For the text-containing cell, return its midpoint in (X, Y) coordinate format. 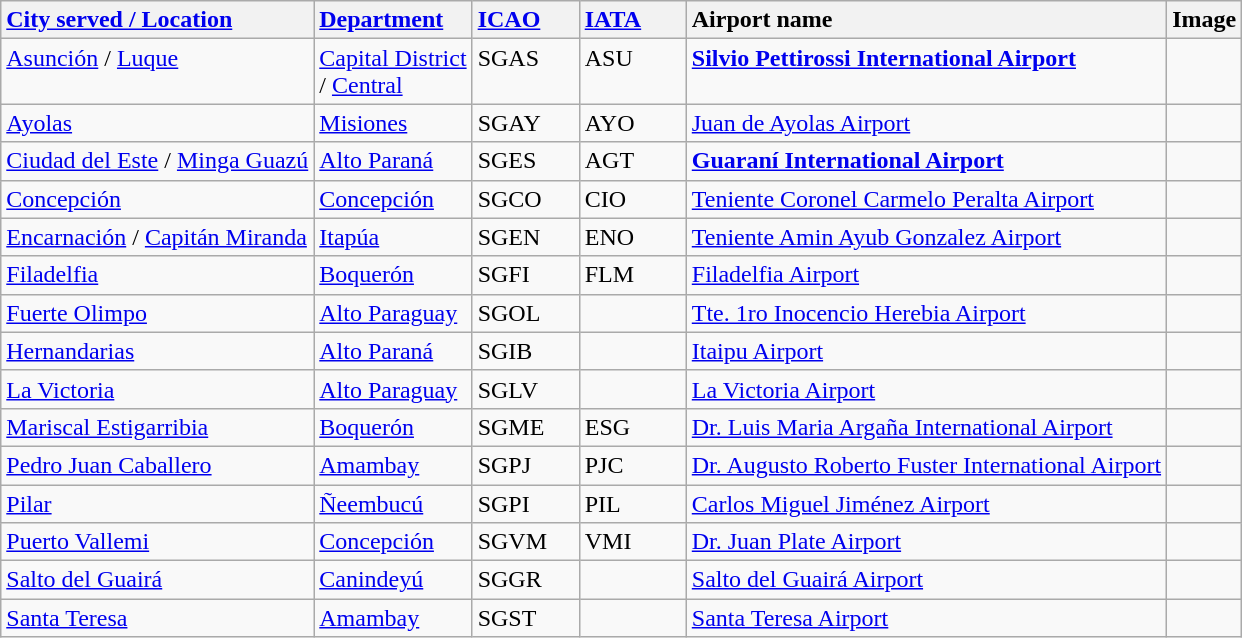
Pilar (158, 503)
SGVM (526, 542)
Ayolas (158, 123)
SGPJ (526, 465)
Mariscal Estigarribia (158, 427)
Guaraní International Airport (926, 161)
SGOL (526, 313)
Tte. 1ro Inocencio Herebia Airport (926, 313)
Image (1204, 20)
Ñeembucú (393, 503)
Carlos Miguel Jiménez Airport (926, 503)
Encarnación / Capitán Miranda (158, 237)
Salto del Guairá Airport (926, 580)
Pedro Juan Caballero (158, 465)
SGES (526, 161)
La Victoria Airport (926, 389)
SGFI (526, 275)
ICAO (526, 20)
SGST (526, 618)
SGCO (526, 199)
Airport name (926, 20)
Silvio Pettirossi International Airport (926, 72)
Santa Teresa (158, 618)
ENO (632, 237)
SGEN (526, 237)
PIL (632, 503)
ESG (632, 427)
ASU (632, 72)
Department (393, 20)
SGGR (526, 580)
Asunción / Luque (158, 72)
Teniente Coronel Carmelo Peralta Airport (926, 199)
SGAS (526, 72)
Juan de Ayolas Airport (926, 123)
SGME (526, 427)
Hernandarias (158, 351)
VMI (632, 542)
Salto del Guairá (158, 580)
FLM (632, 275)
Filadelfia (158, 275)
Puerto Vallemi (158, 542)
Dr. Augusto Roberto Fuster International Airport (926, 465)
IATA (632, 20)
Dr. Luis Maria Argaña International Airport (926, 427)
AYO (632, 123)
Itapúa (393, 237)
SGIB (526, 351)
Fuerte Olimpo (158, 313)
City served / Location (158, 20)
Canindeyú (393, 580)
SGAY (526, 123)
PJC (632, 465)
Dr. Juan Plate Airport (926, 542)
SGLV (526, 389)
La Victoria (158, 389)
Teniente Amin Ayub Gonzalez Airport (926, 237)
CIO (632, 199)
Filadelfia Airport (926, 275)
AGT (632, 161)
Ciudad del Este / Minga Guazú (158, 161)
Itaipu Airport (926, 351)
Santa Teresa Airport (926, 618)
SGPI (526, 503)
Capital District / Central (393, 72)
Misiones (393, 123)
